Extract the [X, Y] coordinate from the center of the cell holding the provided text.  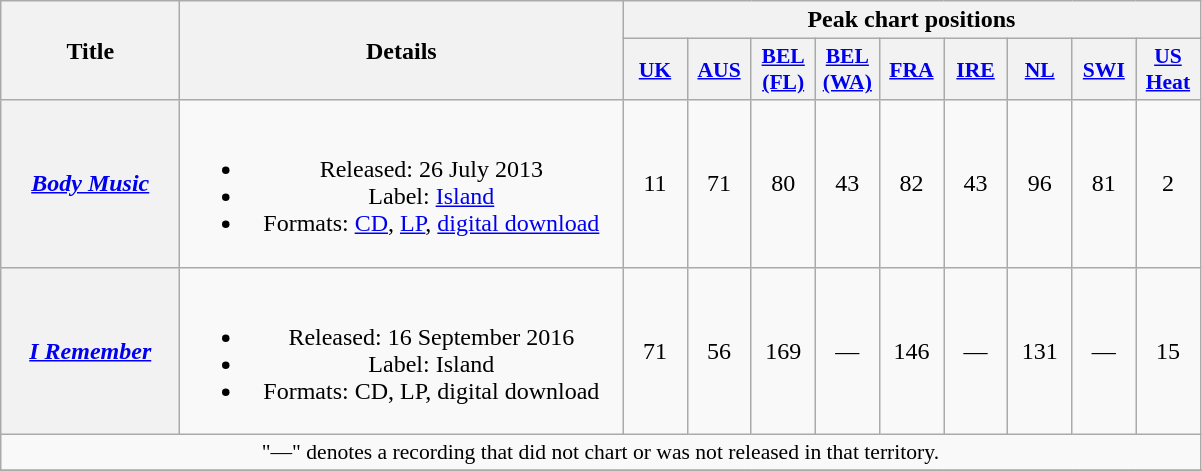
BEL(FL) [783, 70]
BEL(WA) [847, 70]
USHeat [1168, 70]
IRE [976, 70]
146 [911, 350]
15 [1168, 350]
NL [1040, 70]
96 [1040, 184]
Released: 26 July 2013Label: IslandFormats: CD, LP, digital download [402, 184]
169 [783, 350]
Peak chart positions [912, 20]
Released: 16 September 2016Label: IslandFormats: CD, LP, digital download [402, 350]
82 [911, 184]
FRA [911, 70]
Title [90, 50]
80 [783, 184]
AUS [719, 70]
"—" denotes a recording that did not chart or was not released in that territory. [600, 452]
11 [655, 184]
Details [402, 50]
2 [1168, 184]
Body Music [90, 184]
I Remember [90, 350]
131 [1040, 350]
56 [719, 350]
SWI [1104, 70]
81 [1104, 184]
UK [655, 70]
